For the text-containing cell, return its midpoint in (x, y) coordinate format. 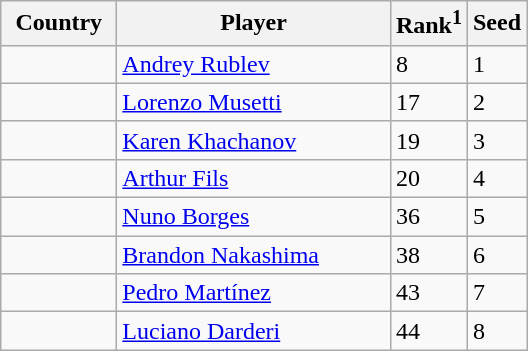
7 (496, 293)
38 (428, 255)
Nuno Borges (254, 217)
Andrey Rublev (254, 64)
Luciano Darderi (254, 331)
Arthur Fils (254, 178)
Rank1 (428, 24)
4 (496, 178)
44 (428, 331)
Country (59, 24)
Lorenzo Musetti (254, 102)
Seed (496, 24)
36 (428, 217)
Pedro Martínez (254, 293)
43 (428, 293)
5 (496, 217)
Karen Khachanov (254, 140)
3 (496, 140)
19 (428, 140)
6 (496, 255)
20 (428, 178)
2 (496, 102)
1 (496, 64)
Player (254, 24)
17 (428, 102)
Brandon Nakashima (254, 255)
